Capture the cell that displays the provided text and extract its [x, y] central coordinate. 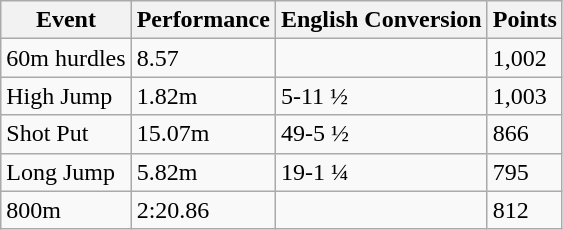
High Jump [66, 96]
Points [524, 20]
795 [524, 172]
1.82m [203, 96]
5.82m [203, 172]
Performance [203, 20]
Long Jump [66, 172]
Shot Put [66, 134]
2:20.86 [203, 210]
800m [66, 210]
812 [524, 210]
866 [524, 134]
15.07m [203, 134]
8.57 [203, 58]
1,002 [524, 58]
English Conversion [381, 20]
60m hurdles [66, 58]
5-11 ½ [381, 96]
Event [66, 20]
49-5 ½ [381, 134]
19-1 ¼ [381, 172]
1,003 [524, 96]
